Detect which cell encompasses the target text, then output its (X, Y) center coordinate. 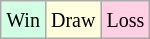
Win (24, 20)
Loss (126, 20)
Draw (72, 20)
